Search for the cell housing the specified text and yield its (x, y) center coordinate. 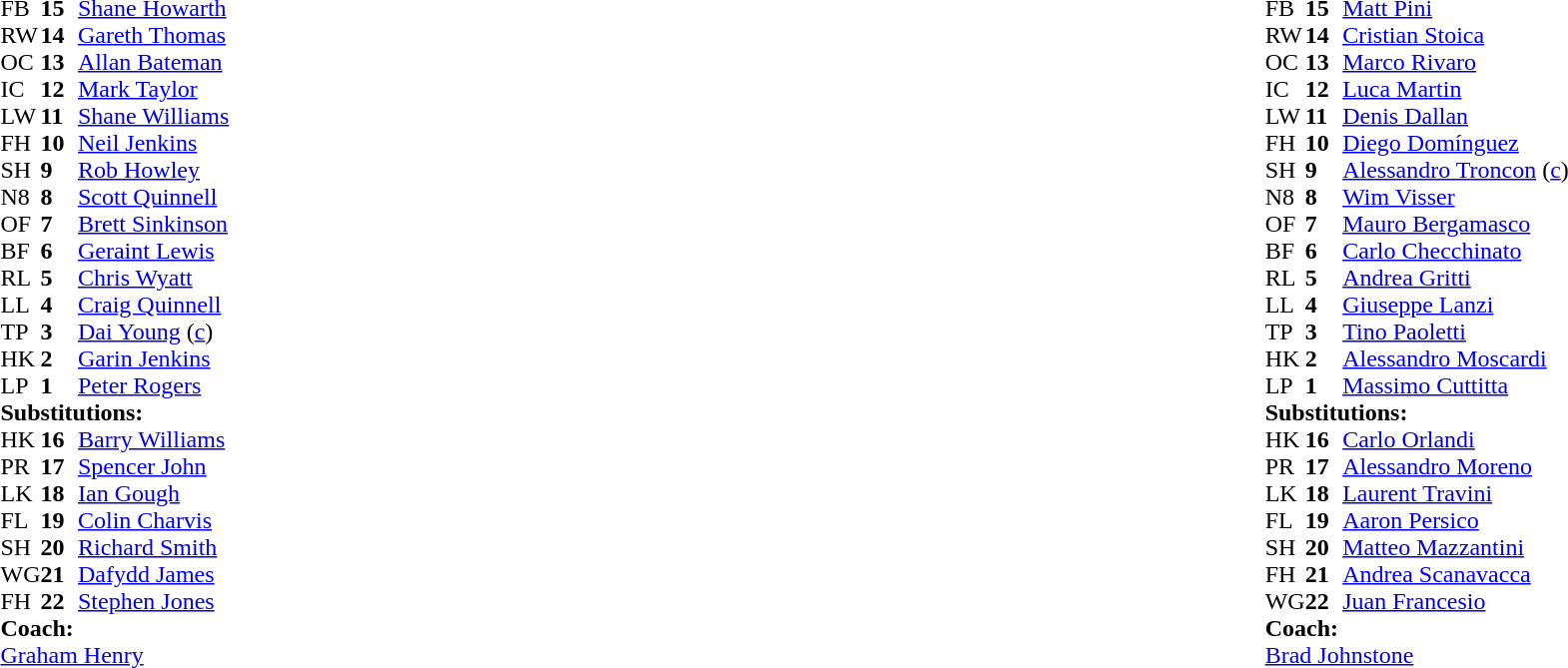
Substitutions: (114, 413)
Gareth Thomas (154, 36)
Mark Taylor (154, 90)
Barry Williams (154, 439)
Garin Jenkins (154, 359)
Rob Howley (154, 170)
Ian Gough (154, 493)
Peter Rogers (154, 385)
Graham Henry (114, 655)
Stephen Jones (154, 601)
Shane Williams (154, 116)
Neil Jenkins (154, 144)
Coach: (114, 629)
Colin Charvis (154, 521)
Allan Bateman (154, 62)
Craig Quinnell (154, 306)
Geraint Lewis (154, 252)
Spencer John (154, 467)
Richard Smith (154, 547)
Scott Quinnell (154, 198)
Dafydd James (154, 575)
Brett Sinkinson (154, 224)
Chris Wyatt (154, 278)
Dai Young (c) (154, 332)
